Pinpoint the cell where the given text exists, returning its [x, y] midpoint coordinate. 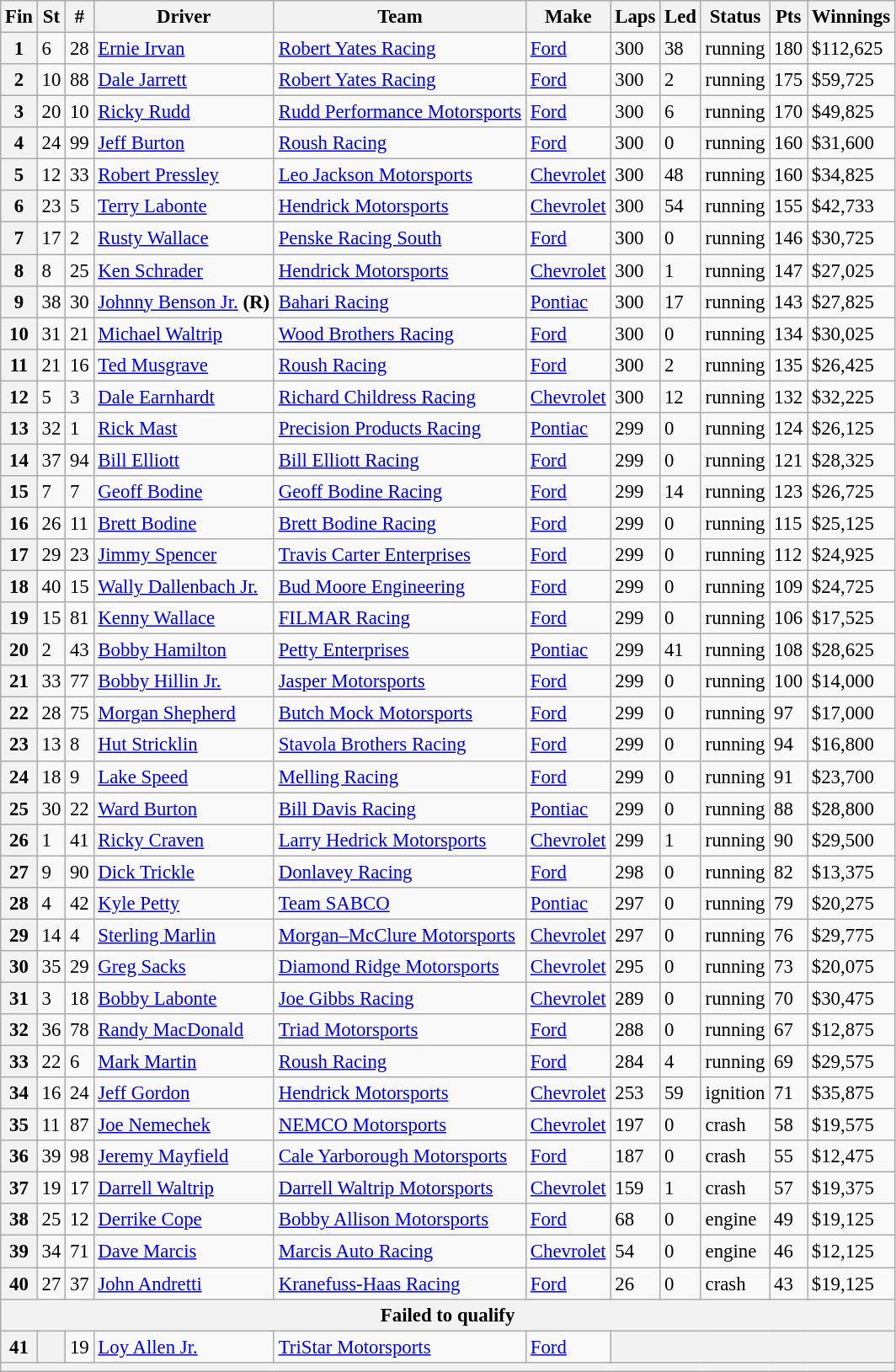
Penske Racing South [399, 238]
$31,600 [851, 143]
Bill Elliott [184, 460]
$30,725 [851, 238]
$19,575 [851, 1125]
253 [635, 1093]
59 [680, 1093]
Triad Motorsports [399, 1030]
289 [635, 998]
$59,725 [851, 80]
$16,800 [851, 745]
Stavola Brothers Racing [399, 745]
91 [788, 777]
68 [635, 1220]
Ernie Irvan [184, 49]
$14,000 [851, 681]
77 [79, 681]
Donlavey Racing [399, 872]
Darrell Waltrip Motorsports [399, 1188]
$30,025 [851, 334]
Butch Mock Motorsports [399, 713]
$25,125 [851, 523]
Ricky Rudd [184, 112]
Kranefuss-Haas Racing [399, 1284]
48 [680, 175]
Ward Burton [184, 809]
Jeremy Mayfield [184, 1156]
Diamond Ridge Motorsports [399, 967]
Morgan–McClure Motorsports [399, 935]
Bobby Allison Motorsports [399, 1220]
121 [788, 460]
108 [788, 650]
Joe Gibbs Racing [399, 998]
Precision Products Racing [399, 429]
$12,125 [851, 1252]
$20,275 [851, 904]
$28,625 [851, 650]
Johnny Benson Jr. (R) [184, 302]
Petty Enterprises [399, 650]
Make [568, 17]
159 [635, 1188]
Bobby Labonte [184, 998]
147 [788, 270]
$34,825 [851, 175]
112 [788, 555]
Hut Stricklin [184, 745]
197 [635, 1125]
Bobby Hamilton [184, 650]
Pts [788, 17]
Terry Labonte [184, 206]
Randy MacDonald [184, 1030]
Jeff Gordon [184, 1093]
180 [788, 49]
$30,475 [851, 998]
Larry Hedrick Motorsports [399, 840]
109 [788, 587]
100 [788, 681]
132 [788, 397]
Winnings [851, 17]
Brett Bodine [184, 523]
87 [79, 1125]
Travis Carter Enterprises [399, 555]
Dale Earnhardt [184, 397]
$13,375 [851, 872]
TriStar Motorsports [399, 1347]
$29,775 [851, 935]
Jasper Motorsports [399, 681]
Cale Yarborough Motorsports [399, 1156]
$20,075 [851, 967]
Bud Moore Engineering [399, 587]
$24,925 [851, 555]
$17,000 [851, 713]
Bobby Hillin Jr. [184, 681]
Marcis Auto Racing [399, 1252]
Ted Musgrave [184, 365]
$27,025 [851, 270]
135 [788, 365]
$27,825 [851, 302]
76 [788, 935]
$28,800 [851, 809]
82 [788, 872]
John Andretti [184, 1284]
Brett Bodine Racing [399, 523]
FILMAR Racing [399, 618]
187 [635, 1156]
$35,875 [851, 1093]
79 [788, 904]
Led [680, 17]
Leo Jackson Motorsports [399, 175]
155 [788, 206]
Bill Davis Racing [399, 809]
$26,725 [851, 492]
Team [399, 17]
Melling Racing [399, 777]
$29,575 [851, 1062]
143 [788, 302]
$28,325 [851, 460]
$32,225 [851, 397]
NEMCO Motorsports [399, 1125]
124 [788, 429]
$12,475 [851, 1156]
123 [788, 492]
Rudd Performance Motorsports [399, 112]
Bill Elliott Racing [399, 460]
Fin [19, 17]
$12,875 [851, 1030]
98 [79, 1156]
$24,725 [851, 587]
Dave Marcis [184, 1252]
Rick Mast [184, 429]
Failed to qualify [448, 1315]
146 [788, 238]
$17,525 [851, 618]
# [79, 17]
Derrike Cope [184, 1220]
$26,425 [851, 365]
Team SABCO [399, 904]
Bahari Racing [399, 302]
99 [79, 143]
Laps [635, 17]
70 [788, 998]
Jimmy Spencer [184, 555]
106 [788, 618]
69 [788, 1062]
$49,825 [851, 112]
73 [788, 967]
Rusty Wallace [184, 238]
81 [79, 618]
42 [79, 904]
Jeff Burton [184, 143]
Michael Waltrip [184, 334]
St [51, 17]
57 [788, 1188]
49 [788, 1220]
298 [635, 872]
295 [635, 967]
Dick Trickle [184, 872]
Dale Jarrett [184, 80]
Darrell Waltrip [184, 1188]
$42,733 [851, 206]
284 [635, 1062]
78 [79, 1030]
Mark Martin [184, 1062]
Ricky Craven [184, 840]
175 [788, 80]
134 [788, 334]
Sterling Marlin [184, 935]
Status [734, 17]
Loy Allen Jr. [184, 1347]
170 [788, 112]
Kenny Wallace [184, 618]
58 [788, 1125]
67 [788, 1030]
$19,375 [851, 1188]
Greg Sacks [184, 967]
Geoff Bodine [184, 492]
ignition [734, 1093]
Richard Childress Racing [399, 397]
Ken Schrader [184, 270]
Kyle Petty [184, 904]
55 [788, 1156]
75 [79, 713]
Morgan Shepherd [184, 713]
Wood Brothers Racing [399, 334]
$23,700 [851, 777]
Robert Pressley [184, 175]
$112,625 [851, 49]
Driver [184, 17]
$26,125 [851, 429]
Joe Nemechek [184, 1125]
115 [788, 523]
$29,500 [851, 840]
97 [788, 713]
Wally Dallenbach Jr. [184, 587]
Lake Speed [184, 777]
288 [635, 1030]
46 [788, 1252]
Geoff Bodine Racing [399, 492]
